For the text-containing cell, return its midpoint in [X, Y] coordinate format. 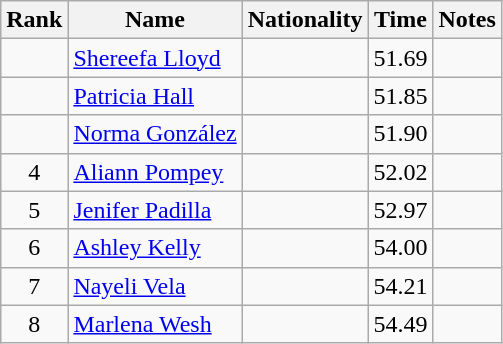
Patricia Hall [155, 96]
8 [34, 324]
54.49 [400, 324]
Nayeli Vela [155, 286]
52.97 [400, 210]
Jenifer Padilla [155, 210]
6 [34, 248]
Ashley Kelly [155, 248]
7 [34, 286]
51.90 [400, 134]
51.69 [400, 58]
Rank [34, 20]
54.00 [400, 248]
54.21 [400, 286]
4 [34, 172]
Aliann Pompey [155, 172]
Notes [467, 20]
Name [155, 20]
52.02 [400, 172]
Nationality [305, 20]
51.85 [400, 96]
5 [34, 210]
Time [400, 20]
Marlena Wesh [155, 324]
Shereefa Lloyd [155, 58]
Norma González [155, 134]
